From the cell containing the given text, extract its center point as (x, y) coordinate. 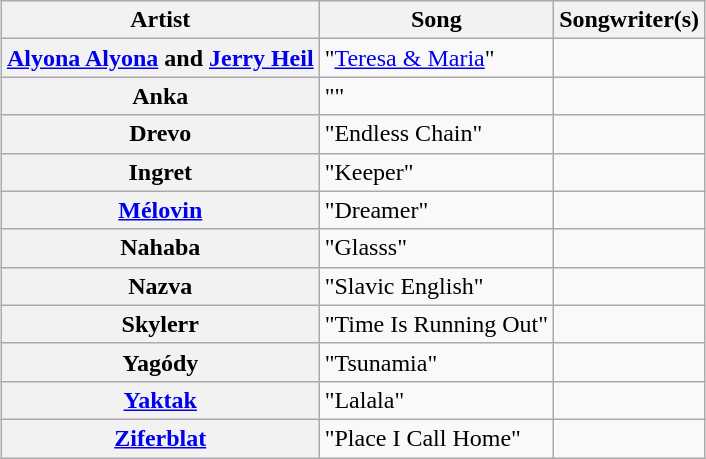
Song (436, 20)
Nahaba (160, 248)
"Slavic English" (436, 286)
Skylerr (160, 324)
"Dreamer" (436, 210)
"Place I Call Home" (436, 438)
Drevo (160, 134)
"Lalala" (436, 400)
Songwriter(s) (630, 20)
"Time Is Running Out" (436, 324)
"Glasss" (436, 248)
"" (436, 96)
Ingret (160, 172)
"Endless Chain" (436, 134)
"Tsunamia" (436, 362)
Mélovin (160, 210)
Alyona Alyona and Jerry Heil (160, 58)
Artist (160, 20)
"Teresa & Maria" (436, 58)
Ziferblat (160, 438)
"Keeper" (436, 172)
Nazva (160, 286)
Yaktak (160, 400)
Anka (160, 96)
Yagódy (160, 362)
